Extract the (x, y) coordinate from the center of the cell holding the provided text.  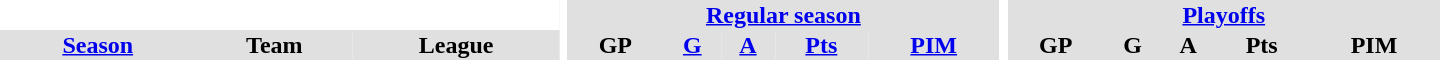
Season (98, 45)
League (456, 45)
Regular season (783, 15)
Playoffs (1224, 15)
Team (274, 45)
